Provide the [X, Y] coordinate of the cell's center where the given text is located.  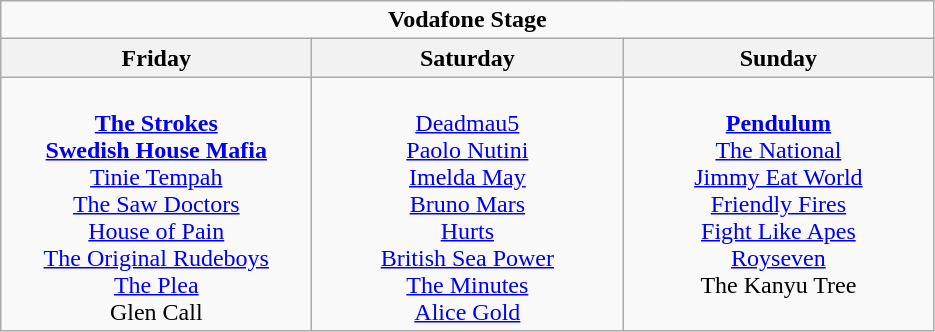
Vodafone Stage [468, 20]
The Strokes Swedish House Mafia Tinie Tempah The Saw Doctors House of Pain The Original Rudeboys The Plea Glen Call [156, 204]
Sunday [778, 58]
Saturday [468, 58]
Pendulum The National Jimmy Eat World Friendly Fires Fight Like Apes Royseven The Kanyu Tree [778, 204]
Friday [156, 58]
Deadmau5 Paolo Nutini Imelda May Bruno Mars Hurts British Sea Power The Minutes Alice Gold [468, 204]
